Return the (x, y) coordinate for the center point of the cell that contains the specified text.  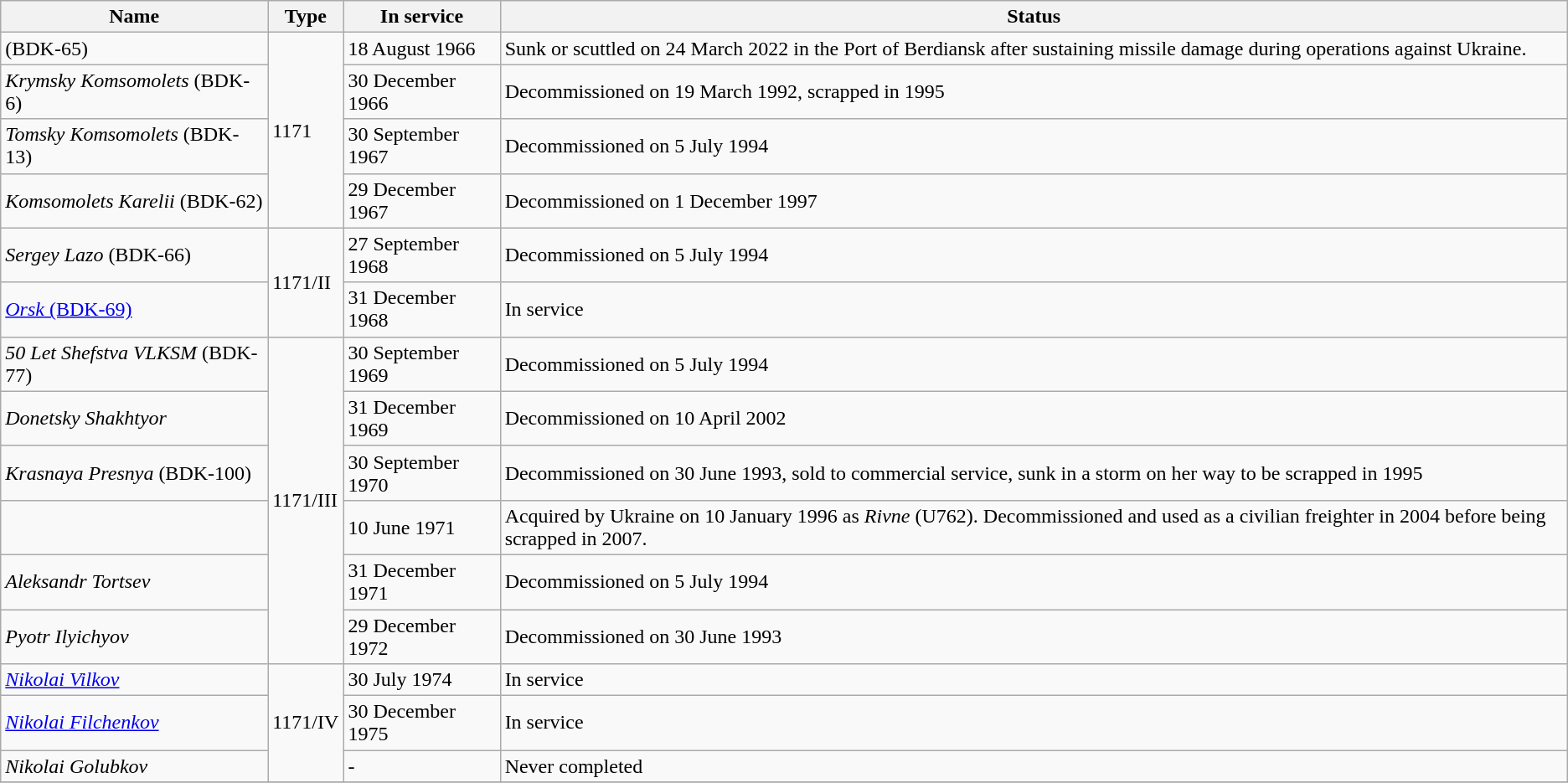
30 September 1967 (422, 146)
Decommissioned on 10 April 2002 (1034, 419)
31 December 1968 (422, 310)
10 June 1971 (422, 528)
30 July 1974 (422, 680)
Decommissioned on 30 June 1993 (1034, 636)
Decommissioned on 19 March 1992, scrapped in 1995 (1034, 92)
18 August 1966 (422, 49)
30 December 1975 (422, 724)
Decommissioned on 30 June 1993, sold to commercial service, sunk in a storm on her way to be scrapped in 1995 (1034, 472)
Komsomolets Karelii (BDK-62) (134, 201)
30 September 1970 (422, 472)
29 December 1967 (422, 201)
Acquired by Ukraine on 10 January 1996 as Rivne (U762). Decommissioned and used as a civilian freighter in 2004 before being scrapped in 2007. (1034, 528)
1171/III (306, 500)
Type (306, 17)
Krymsky Komsomolets (BDK-6) (134, 92)
29 December 1972 (422, 636)
Krasnaya Presnya (BDK-100) (134, 472)
Never completed (1034, 766)
Sergey Lazo (BDK-66) (134, 255)
Sunk or scuttled on 24 March 2022 in the Port of Berdiansk after sustaining missile damage during operations against Ukraine. (1034, 49)
1171 (306, 131)
- (422, 766)
Aleksandr Tortsev (134, 581)
30 September 1969 (422, 363)
(BDK-65) (134, 49)
27 September 1968 (422, 255)
Status (1034, 17)
Orsk (BDK-69) (134, 310)
Donetsky Shakhtyor (134, 419)
Tomsky Komsomolets (BDK-13) (134, 146)
30 December 1966 (422, 92)
Nikolai Golubkov (134, 766)
31 December 1971 (422, 581)
Nikolai Vilkov (134, 680)
1171/II (306, 282)
Decommissioned on 1 December 1997 (1034, 201)
Name (134, 17)
Nikolai Filchenkov (134, 724)
50 Let Shefstva VLKSM (BDK-77) (134, 363)
31 December 1969 (422, 419)
Pyotr Ilyichyov (134, 636)
1171/IV (306, 724)
